Locate the cell with the specified text and output its (x, y) center coordinate. 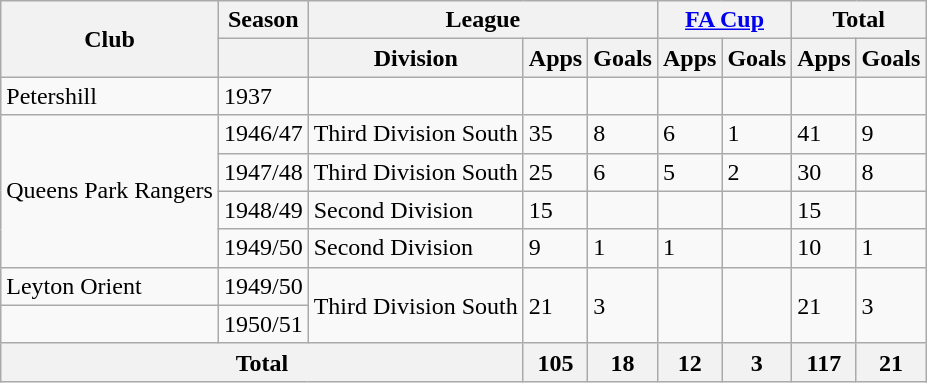
Club (110, 39)
1946/47 (263, 134)
League (482, 20)
Season (263, 20)
41 (824, 134)
FA Cup (724, 20)
30 (824, 172)
5 (689, 172)
18 (623, 362)
Division (416, 58)
117 (824, 362)
10 (824, 248)
1937 (263, 96)
105 (555, 362)
35 (555, 134)
25 (555, 172)
1948/49 (263, 210)
Petershill (110, 96)
Queens Park Rangers (110, 191)
2 (757, 172)
1950/51 (263, 324)
Leyton Orient (110, 286)
1947/48 (263, 172)
12 (689, 362)
